Scan for the cell matching the given text and deliver its [X, Y] coordinate at center. 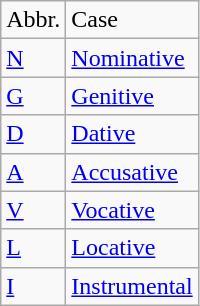
D [34, 134]
Case [132, 20]
Vocative [132, 210]
Accusative [132, 172]
Nominative [132, 58]
V [34, 210]
I [34, 286]
Locative [132, 248]
G [34, 96]
Genitive [132, 96]
N [34, 58]
Dative [132, 134]
Instrumental [132, 286]
L [34, 248]
A [34, 172]
Abbr. [34, 20]
